From the cell containing the given text, extract its center point as [x, y] coordinate. 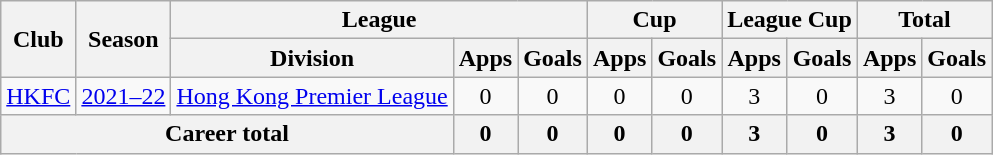
2021–22 [124, 96]
League Cup [790, 20]
Total [924, 20]
Division [312, 58]
HKFC [38, 96]
League [380, 20]
Hong Kong Premier League [312, 96]
Career total [227, 134]
Season [124, 39]
Cup [654, 20]
Club [38, 39]
